Capture the cell that displays the provided text and extract its (X, Y) central coordinate. 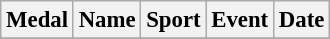
Event (240, 20)
Name (107, 20)
Medal (38, 20)
Sport (174, 20)
Date (301, 20)
